Return (X, Y) of the center of cell containing provided text 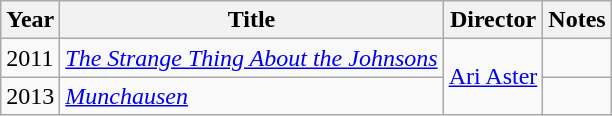
The Strange Thing About the Johnsons (252, 58)
Notes (577, 20)
2011 (30, 58)
Munchausen (252, 96)
2013 (30, 96)
Title (252, 20)
Director (493, 20)
Ari Aster (493, 77)
Year (30, 20)
